From the cell containing the given text, extract its center point as [X, Y] coordinate. 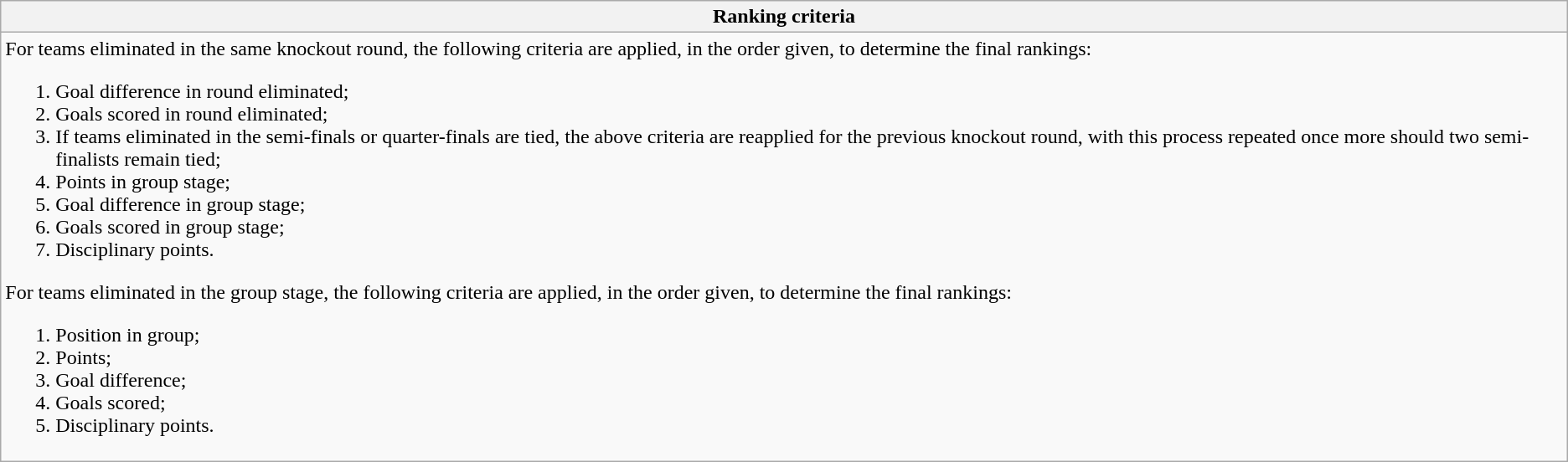
Ranking criteria [784, 17]
